Extract the (x, y) coordinate from the center of the cell holding the provided text.  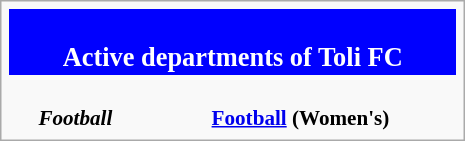
Football (76, 105)
Football (Women's) (301, 105)
Active departments of Toli FC (232, 42)
